Identify which cell holds the provided text, then report its [x, y] central coordinate. 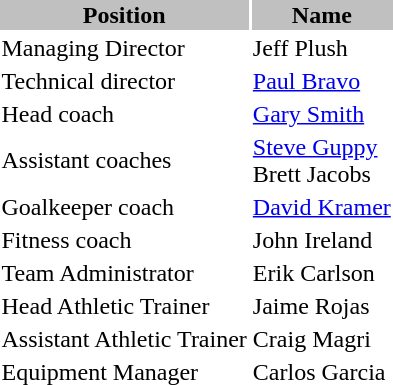
Name [322, 15]
Steve Guppy Brett Jacobs [322, 160]
Position [124, 15]
Team Administrator [124, 273]
Technical director [124, 81]
Assistant coaches [124, 160]
Assistant Athletic Trainer [124, 339]
Head Athletic Trainer [124, 306]
David Kramer [322, 207]
Jaime Rojas [322, 306]
Craig Magri [322, 339]
Goalkeeper coach [124, 207]
Fitness coach [124, 240]
Jeff Plush [322, 48]
Paul Bravo [322, 81]
Gary Smith [322, 114]
Erik Carlson [322, 273]
Head coach [124, 114]
Managing Director [124, 48]
John Ireland [322, 240]
